Return the (X, Y) coordinate for the center point of the cell that contains the specified text.  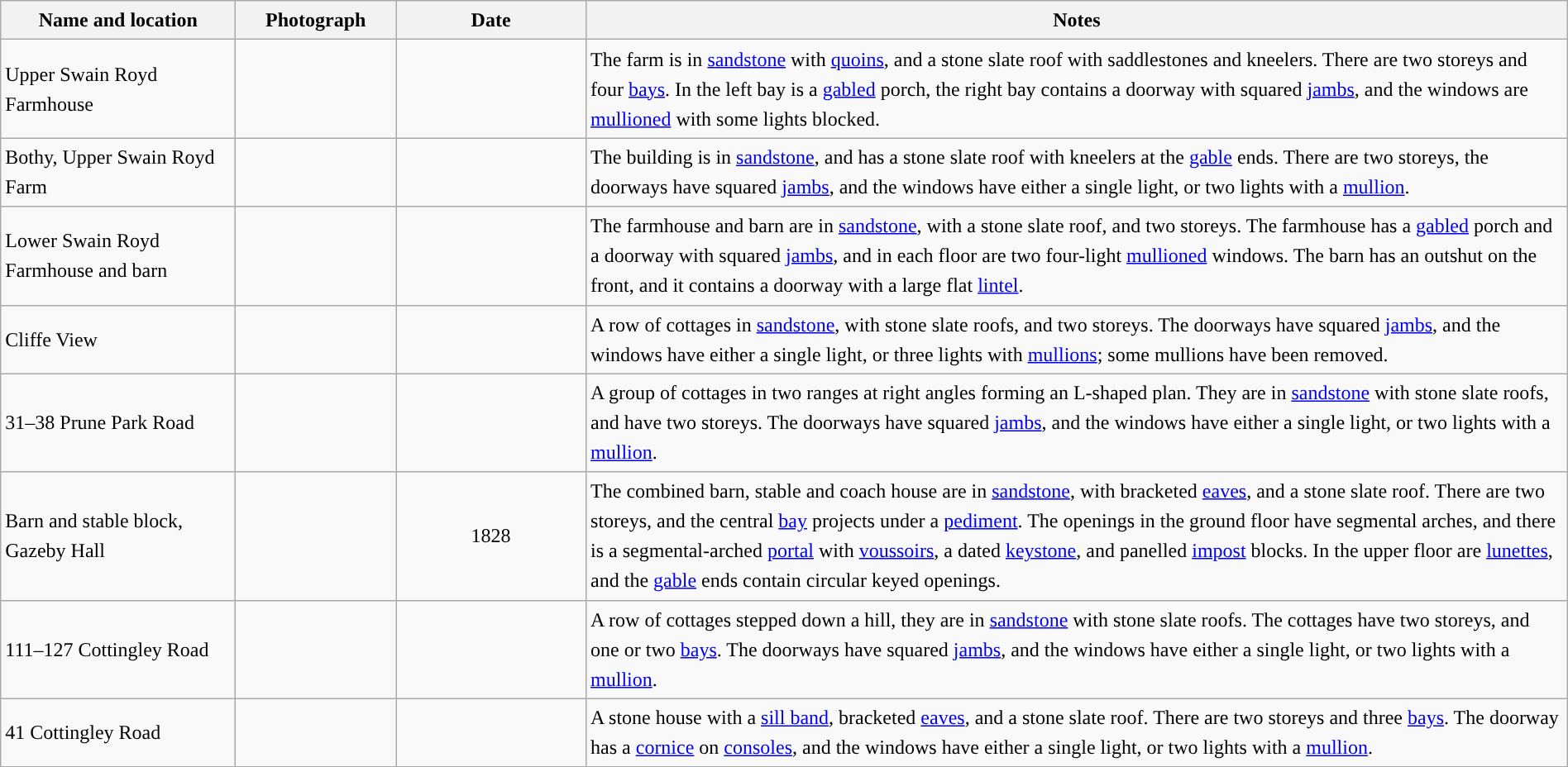
41 Cottingley Road (118, 732)
Notes (1077, 20)
Bothy, Upper Swain Royd Farm (118, 172)
31–38 Prune Park Road (118, 423)
Cliffe View (118, 339)
Barn and stable block, Gazeby Hall (118, 536)
Lower Swain Royd Farmhouse and barn (118, 256)
Photograph (316, 20)
1828 (491, 536)
Date (491, 20)
Name and location (118, 20)
Upper Swain Royd Farmhouse (118, 89)
111–127 Cottingley Road (118, 650)
